Pinpoint the cell where the given text exists, returning its (X, Y) midpoint coordinate. 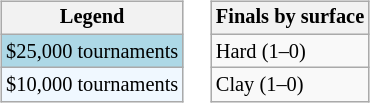
Clay (1–0) (290, 85)
Hard (1–0) (290, 51)
$25,000 tournaments (92, 51)
Finals by surface (290, 18)
Legend (92, 18)
$10,000 tournaments (92, 85)
